Capture the cell that displays the provided text and extract its (x, y) central coordinate. 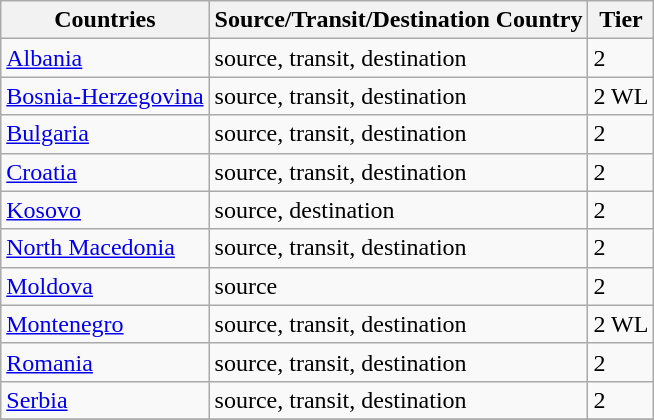
Montenegro (105, 324)
Albania (105, 58)
Moldova (105, 286)
source (398, 286)
Bosnia-Herzegovina (105, 96)
Romania (105, 362)
Serbia (105, 400)
North Macedonia (105, 248)
Croatia (105, 172)
Tier (621, 20)
source, destination (398, 210)
Source/Transit/Destination Country (398, 20)
Kosovo (105, 210)
Countries (105, 20)
Bulgaria (105, 134)
